Extract the [x, y] coordinate from the center of the cell holding the provided text.  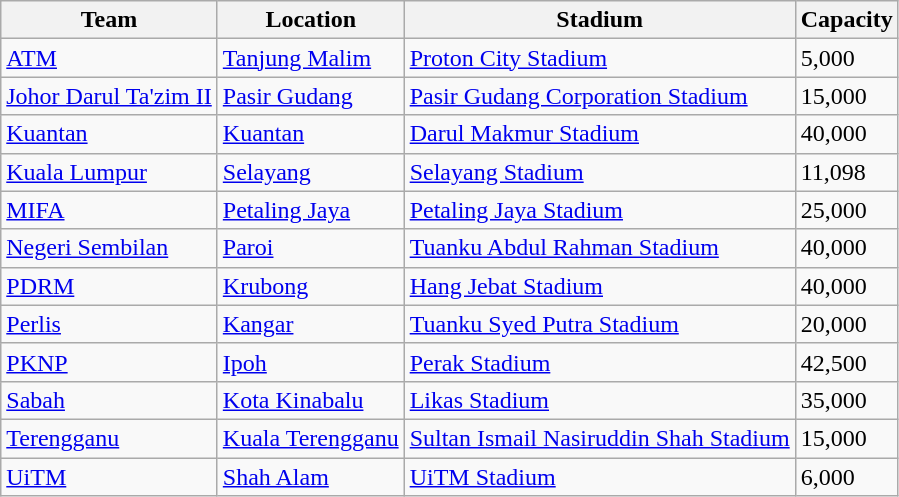
Kangar [310, 324]
Kota Kinabalu [310, 400]
6,000 [846, 477]
MIFA [110, 210]
Ipoh [310, 362]
PDRM [110, 286]
Pasir Gudang Corporation Stadium [600, 96]
Darul Makmur Stadium [600, 134]
Sabah [110, 400]
Krubong [310, 286]
5,000 [846, 58]
Kuala Lumpur [110, 172]
UiTM [110, 477]
Petaling Jaya Stadium [600, 210]
Hang Jebat Stadium [600, 286]
42,500 [846, 362]
Petaling Jaya [310, 210]
Tuanku Syed Putra Stadium [600, 324]
Team [110, 20]
Selayang Stadium [600, 172]
UiTM Stadium [600, 477]
Tuanku Abdul Rahman Stadium [600, 248]
Johor Darul Ta'zim II [110, 96]
Paroi [310, 248]
Capacity [846, 20]
Stadium [600, 20]
25,000 [846, 210]
Likas Stadium [600, 400]
Pasir Gudang [310, 96]
PKNP [110, 362]
Shah Alam [310, 477]
Terengganu [110, 438]
Kuala Terengganu [310, 438]
Perak Stadium [600, 362]
Tanjung Malim [310, 58]
11,098 [846, 172]
Perlis [110, 324]
Proton City Stadium [600, 58]
Sultan Ismail Nasiruddin Shah Stadium [600, 438]
20,000 [846, 324]
Negeri Sembilan [110, 248]
Selayang [310, 172]
Location [310, 20]
ATM [110, 58]
35,000 [846, 400]
